Extract the [X, Y] coordinate from the center of the cell holding the provided text.  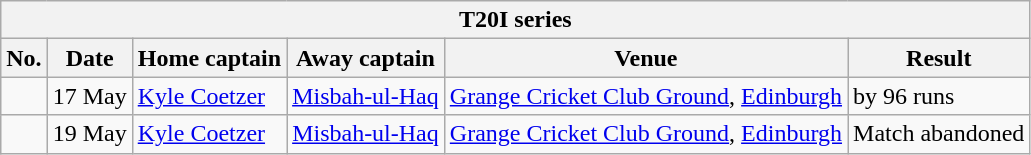
by 96 runs [939, 96]
Date [90, 58]
T20I series [516, 20]
Home captain [209, 58]
Match abandoned [939, 134]
Venue [646, 58]
Result [939, 58]
Away captain [366, 58]
19 May [90, 134]
No. [24, 58]
17 May [90, 96]
